For the text-containing cell, return its midpoint in (X, Y) coordinate format. 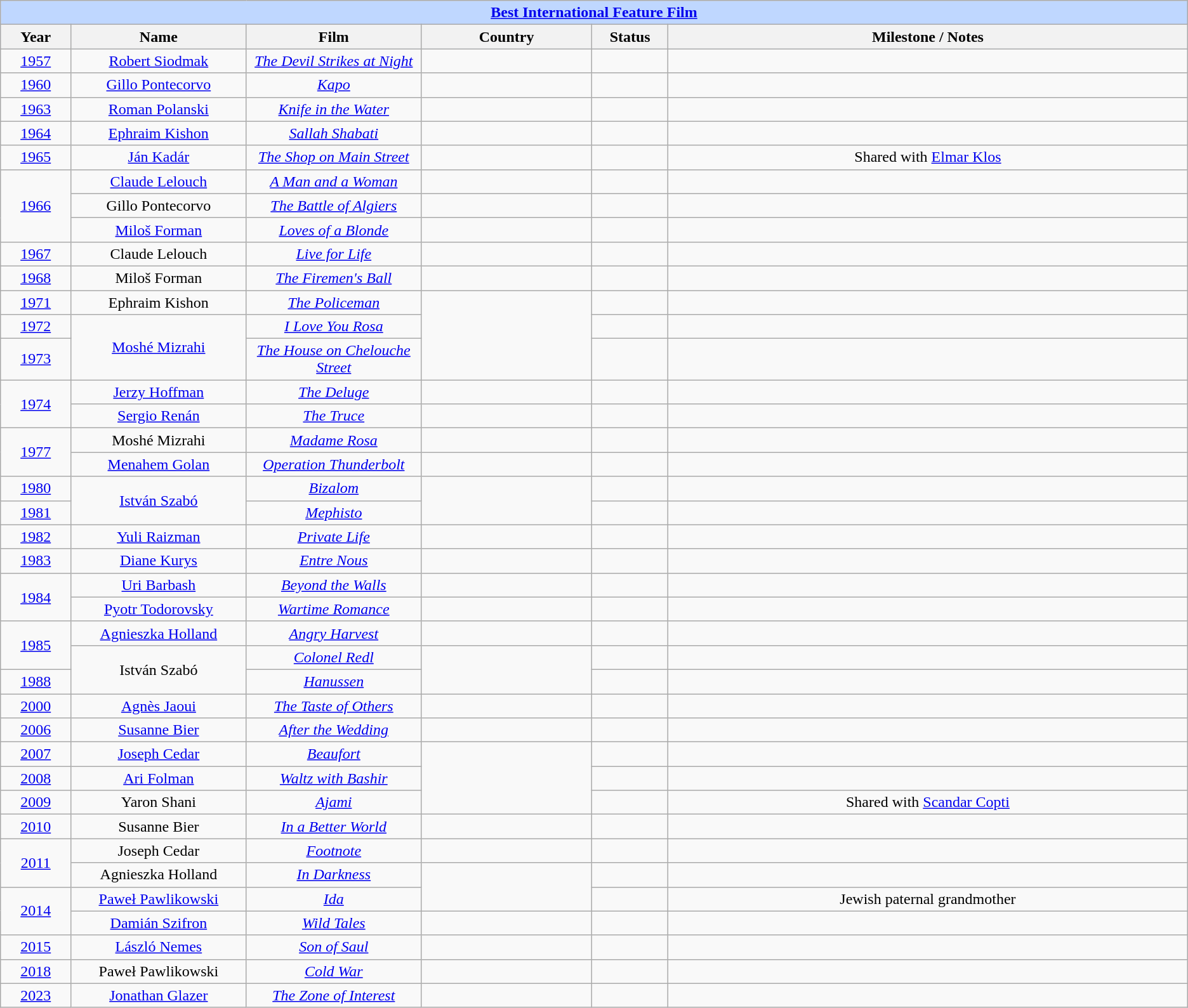
The Taste of Others (334, 706)
Robert Siodmak (159, 61)
1982 (36, 537)
Ajami (334, 802)
Wild Tales (334, 923)
Mephisto (334, 513)
Jewish paternal grandmother (928, 899)
Uri Barbash (159, 585)
The Policeman (334, 303)
2011 (36, 863)
1983 (36, 561)
Waltz with Bashir (334, 778)
Jerzy Hoffman (159, 392)
Beaufort (334, 754)
A Man and a Woman (334, 181)
1965 (36, 157)
Damián Szifron (159, 923)
1984 (36, 597)
Diane Kurys (159, 561)
Hanussen (334, 681)
Year (36, 37)
Ida (334, 899)
The Truce (334, 416)
Status (630, 37)
1977 (36, 452)
1967 (36, 254)
1988 (36, 681)
Ari Folman (159, 778)
2023 (36, 995)
Kapo (334, 85)
2014 (36, 911)
Pyotr Todorovsky (159, 609)
I Love You Rosa (334, 327)
Ján Kadár (159, 157)
2009 (36, 802)
The House on Chelouche Street (334, 359)
After the Wedding (334, 730)
1966 (36, 206)
Colonel Redl (334, 657)
Wartime Romance (334, 609)
Best International Feature Film (594, 13)
The Devil Strikes at Night (334, 61)
Private Life (334, 537)
Angry Harvest (334, 633)
1980 (36, 488)
László Nemes (159, 947)
The Battle of Algiers (334, 206)
Bizalom (334, 488)
Sallah Shabati (334, 133)
Country (506, 37)
Shared with Scandar Copti (928, 802)
Footnote (334, 851)
Son of Saul (334, 947)
Shared with Elmar Klos (928, 157)
2010 (36, 827)
Sergio Renán (159, 416)
1973 (36, 359)
2007 (36, 754)
Menahem Golan (159, 464)
1974 (36, 404)
Madame Rosa (334, 440)
Operation Thunderbolt (334, 464)
Yuli Raizman (159, 537)
In Darkness (334, 875)
2008 (36, 778)
1960 (36, 85)
In a Better World (334, 827)
2000 (36, 706)
Milestone / Notes (928, 37)
Agnès Jaoui (159, 706)
Beyond the Walls (334, 585)
1963 (36, 109)
2015 (36, 947)
1985 (36, 645)
Live for Life (334, 254)
The Deluge (334, 392)
Yaron Shani (159, 802)
1964 (36, 133)
Entre Nous (334, 561)
1971 (36, 303)
The Shop on Main Street (334, 157)
The Zone of Interest (334, 995)
Knife in the Water (334, 109)
Jonathan Glazer (159, 995)
The Firemen's Ball (334, 278)
Name (159, 37)
1972 (36, 327)
Cold War (334, 971)
1968 (36, 278)
Loves of a Blonde (334, 230)
2006 (36, 730)
1957 (36, 61)
Roman Polanski (159, 109)
1981 (36, 513)
Film (334, 37)
2018 (36, 971)
